Detect which cell encompasses the target text, then output its (x, y) center coordinate. 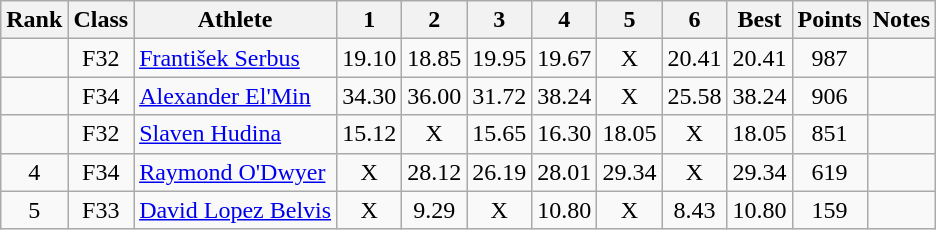
3 (500, 20)
Points (830, 20)
19.10 (370, 58)
906 (830, 96)
28.12 (434, 172)
8.43 (694, 210)
851 (830, 134)
Rank (34, 20)
26.19 (500, 172)
34.30 (370, 96)
Best (760, 20)
19.95 (500, 58)
Raymond O'Dwyer (236, 172)
28.01 (564, 172)
31.72 (500, 96)
Slaven Hudina (236, 134)
159 (830, 210)
619 (830, 172)
36.00 (434, 96)
F33 (101, 210)
Notes (901, 20)
Alexander El'Min (236, 96)
Class (101, 20)
987 (830, 58)
16.30 (564, 134)
15.65 (500, 134)
15.12 (370, 134)
1 (370, 20)
9.29 (434, 210)
František Serbus (236, 58)
2 (434, 20)
19.67 (564, 58)
18.85 (434, 58)
25.58 (694, 96)
6 (694, 20)
David Lopez Belvis (236, 210)
Athlete (236, 20)
